Search for the cell housing the specified text and yield its (X, Y) center coordinate. 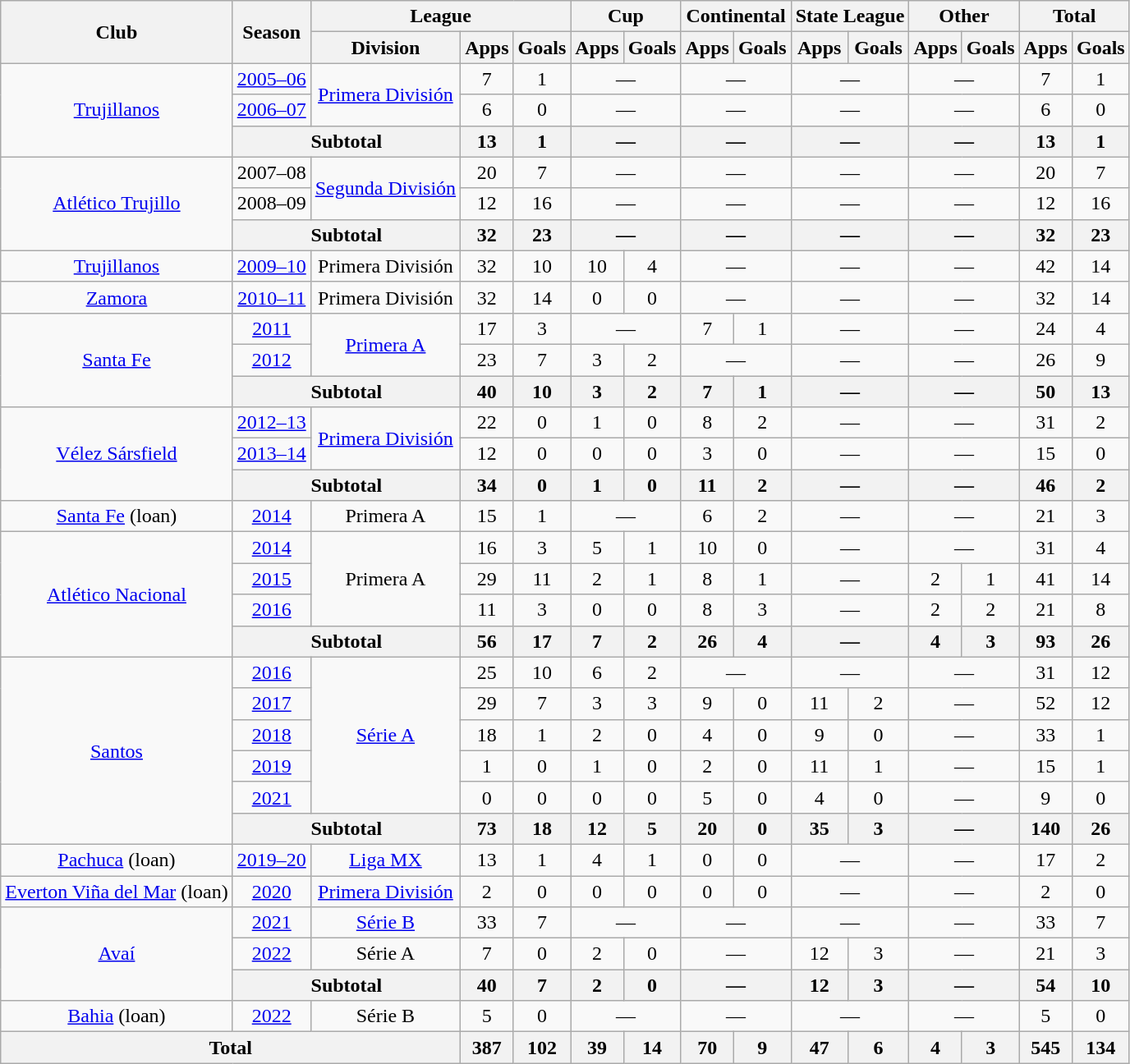
Segunda División (385, 188)
Division (385, 48)
2020 (271, 891)
52 (1045, 704)
2012 (271, 360)
545 (1045, 1048)
50 (1045, 392)
22 (487, 423)
46 (1045, 485)
2010–11 (271, 297)
Bahia (loan) (117, 1016)
Santa Fe (loan) (117, 516)
Continental (736, 16)
140 (1045, 828)
134 (1100, 1048)
Santos (117, 750)
Club (117, 32)
Atlético Nacional (117, 594)
93 (1045, 641)
Pachuca (loan) (117, 860)
56 (487, 641)
39 (597, 1048)
Liga MX (385, 860)
35 (820, 828)
2019–20 (271, 860)
2008–09 (271, 204)
2005–06 (271, 79)
League (440, 16)
42 (1045, 266)
41 (1045, 579)
Santa Fe (117, 360)
Everton Viña del Mar (loan) (117, 891)
25 (487, 672)
Season (271, 32)
2009–10 (271, 266)
2011 (271, 328)
47 (820, 1048)
Zamora (117, 297)
34 (487, 485)
54 (1045, 985)
State League (850, 16)
102 (542, 1048)
Atlético Trujillo (117, 204)
2007–08 (271, 172)
2017 (271, 704)
Other (964, 16)
2018 (271, 735)
24 (1045, 328)
Cup (626, 16)
2012–13 (271, 423)
2006–07 (271, 110)
2013–14 (271, 454)
2019 (271, 766)
2015 (271, 579)
387 (487, 1048)
Avaí (117, 954)
Vélez Sársfield (117, 454)
70 (707, 1048)
73 (487, 828)
